Return [X, Y] of the center of cell containing provided text 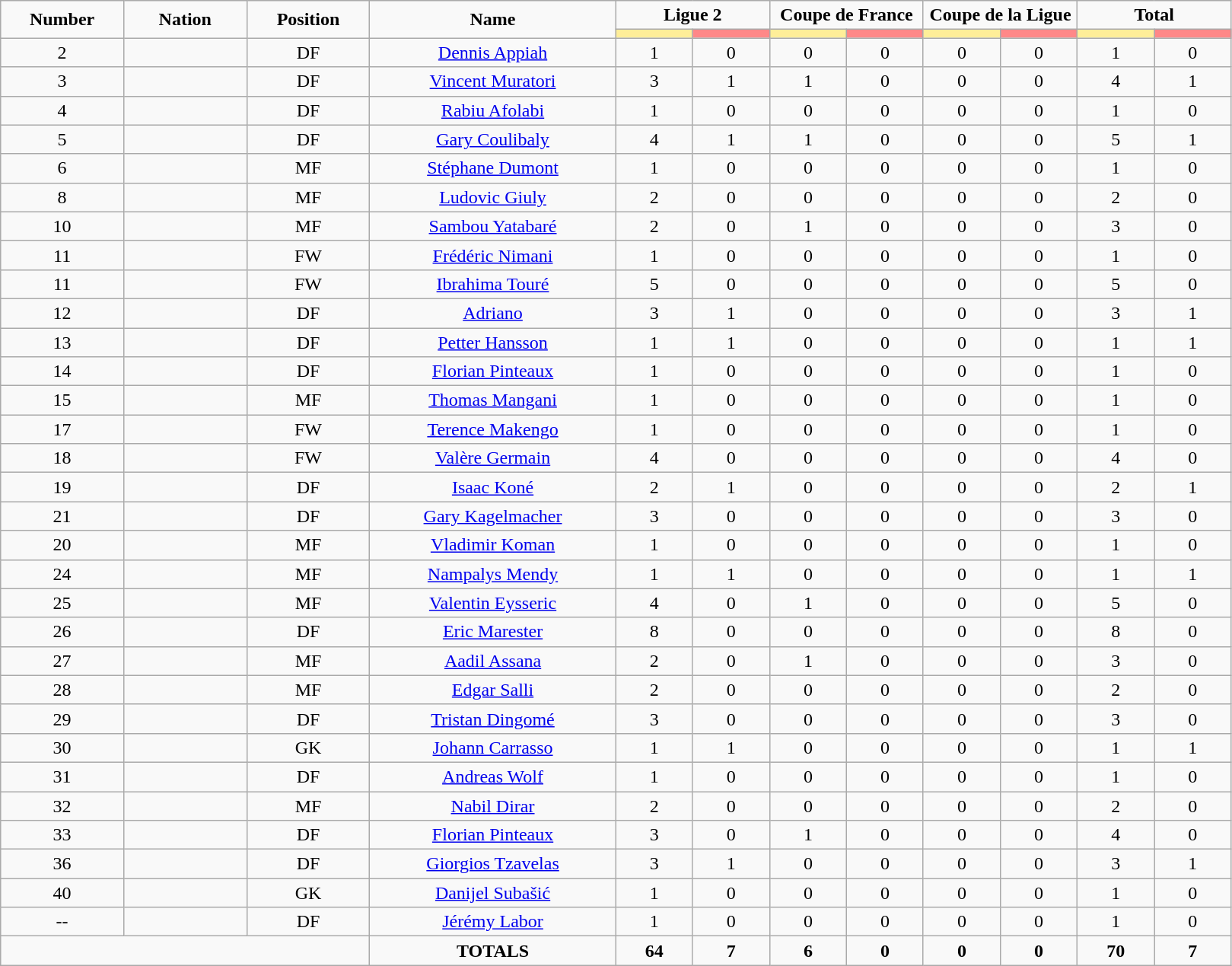
-- [62, 922]
40 [62, 893]
TOTALS [493, 951]
18 [62, 458]
Giorgios Tzavelas [493, 864]
Number [62, 20]
25 [62, 603]
12 [62, 313]
Coupe de la Ligue [1000, 15]
Dennis Appiah [493, 53]
15 [62, 400]
Coupe de France [846, 15]
Total [1154, 15]
Gary Kagelmacher [493, 516]
10 [62, 226]
Valère Germain [493, 458]
Ludovic Giuly [493, 197]
Aadil Assana [493, 661]
Rabiu Afolabi [493, 110]
Vincent Muratori [493, 81]
Jérémy Labor [493, 922]
Andreas Wolf [493, 776]
Position [308, 20]
Gary Coulibaly [493, 139]
Vladimir Koman [493, 545]
29 [62, 719]
70 [1116, 951]
Name [493, 20]
14 [62, 371]
17 [62, 429]
Valentin Eysseric [493, 603]
Nabil Dirar [493, 806]
Adriano [493, 313]
Nampalys Mendy [493, 574]
Petter Hansson [493, 342]
Stéphane Dumont [493, 168]
31 [62, 776]
27 [62, 661]
36 [62, 864]
21 [62, 516]
Tristan Dingomé [493, 719]
33 [62, 835]
Sambou Yatabaré [493, 226]
Danijel Subašić [493, 893]
20 [62, 545]
Johann Carrasso [493, 748]
26 [62, 632]
Ibrahima Touré [493, 284]
Ligue 2 [692, 15]
Nation [185, 20]
Eric Marester [493, 632]
13 [62, 342]
30 [62, 748]
Thomas Mangani [493, 400]
19 [62, 487]
Isaac Koné [493, 487]
24 [62, 574]
32 [62, 806]
Edgar Salli [493, 690]
64 [654, 951]
Frédéric Nimani [493, 255]
28 [62, 690]
Terence Makengo [493, 429]
